Return the [x, y] coordinate for the center point of the cell that contains the specified text.  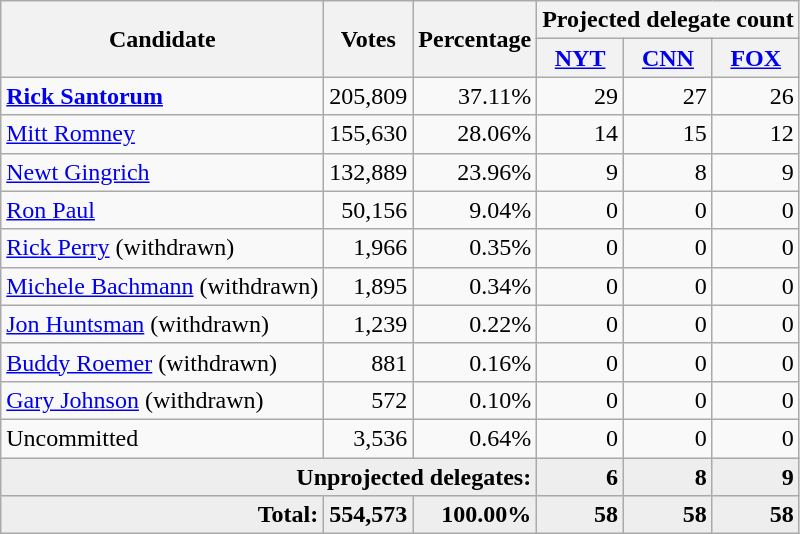
Total: [162, 515]
27 [668, 96]
Newt Gingrich [162, 172]
100.00% [475, 515]
6 [580, 477]
155,630 [368, 134]
Candidate [162, 39]
0.34% [475, 286]
Votes [368, 39]
28.06% [475, 134]
Mitt Romney [162, 134]
3,536 [368, 438]
0.10% [475, 400]
0.35% [475, 248]
14 [580, 134]
9.04% [475, 210]
12 [756, 134]
50,156 [368, 210]
554,573 [368, 515]
15 [668, 134]
NYT [580, 58]
CNN [668, 58]
Rick Perry (withdrawn) [162, 248]
29 [580, 96]
Rick Santorum [162, 96]
205,809 [368, 96]
Ron Paul [162, 210]
23.96% [475, 172]
FOX [756, 58]
Gary Johnson (withdrawn) [162, 400]
0.64% [475, 438]
Jon Huntsman (withdrawn) [162, 324]
26 [756, 96]
Projected delegate count [668, 20]
Uncommitted [162, 438]
132,889 [368, 172]
572 [368, 400]
Percentage [475, 39]
881 [368, 362]
1,895 [368, 286]
37.11% [475, 96]
Buddy Roemer (withdrawn) [162, 362]
0.22% [475, 324]
1,966 [368, 248]
0.16% [475, 362]
Unprojected delegates: [269, 477]
Michele Bachmann (withdrawn) [162, 286]
1,239 [368, 324]
